Return the [x, y] coordinate for the center point of the cell that contains the specified text.  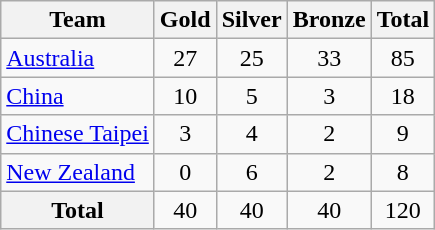
Silver [252, 20]
China [78, 96]
10 [185, 96]
Gold [185, 20]
New Zealand [78, 172]
85 [403, 58]
Chinese Taipei [78, 134]
27 [185, 58]
0 [185, 172]
6 [252, 172]
Australia [78, 58]
5 [252, 96]
9 [403, 134]
4 [252, 134]
Bronze [329, 20]
8 [403, 172]
18 [403, 96]
33 [329, 58]
25 [252, 58]
Team [78, 20]
120 [403, 210]
